Scan for the cell matching the given text and deliver its [x, y] coordinate at center. 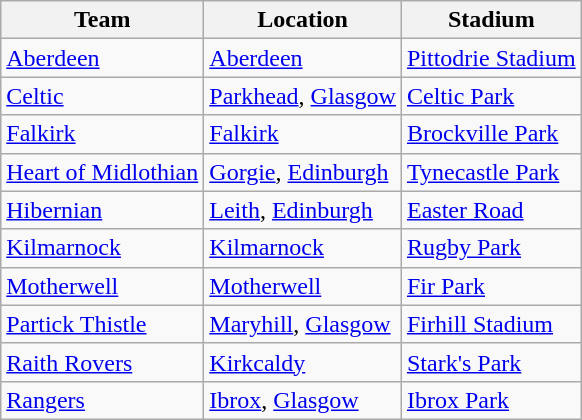
Pittodrie Stadium [491, 58]
Hibernian [102, 210]
Brockville Park [491, 134]
Firhill Stadium [491, 324]
Kirkcaldy [303, 362]
Location [303, 20]
Stark's Park [491, 362]
Tynecastle Park [491, 172]
Maryhill, Glasgow [303, 324]
Leith, Edinburgh [303, 210]
Ibrox Park [491, 400]
Stadium [491, 20]
Raith Rovers [102, 362]
Team [102, 20]
Easter Road [491, 210]
Gorgie, Edinburgh [303, 172]
Celtic Park [491, 96]
Celtic [102, 96]
Partick Thistle [102, 324]
Ibrox, Glasgow [303, 400]
Fir Park [491, 286]
Heart of Midlothian [102, 172]
Rangers [102, 400]
Parkhead, Glasgow [303, 96]
Rugby Park [491, 248]
